Search for the cell housing the specified text and yield its (X, Y) center coordinate. 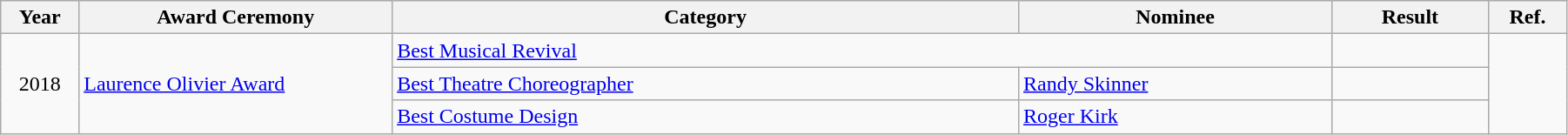
Best Musical Revival (862, 51)
Best Theatre Choreographer (706, 84)
Roger Kirk (1176, 117)
Randy Skinner (1176, 84)
Best Costume Design (706, 117)
2018 (40, 84)
Category (706, 17)
Year (40, 17)
Result (1410, 17)
Award Ceremony (236, 17)
Laurence Olivier Award (236, 84)
Ref. (1527, 17)
Nominee (1176, 17)
